Determine the (x, y) coordinate at the center of the cell enclosing the given text.  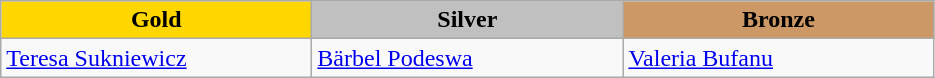
Gold (156, 20)
Valeria Bufanu (778, 58)
Silver (468, 20)
Bronze (778, 20)
Teresa Sukniewicz (156, 58)
Bärbel Podeswa (468, 58)
